From the cell containing the given text, extract its center point as [X, Y] coordinate. 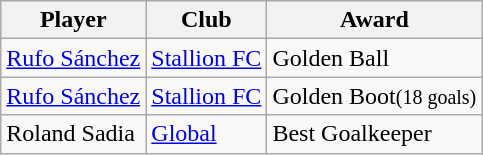
Club [206, 20]
Roland Sadia [74, 134]
Best Goalkeeper [374, 134]
Golden Ball [374, 58]
Golden Boot(18 goals) [374, 96]
Player [74, 20]
Award [374, 20]
Global [206, 134]
